Detect which cell encompasses the target text, then output its (x, y) center coordinate. 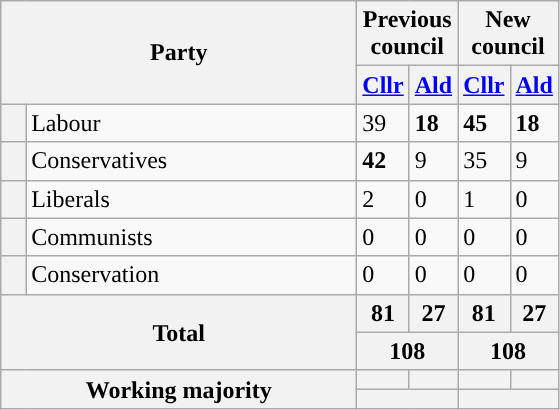
1 (484, 199)
Conservatives (192, 161)
45 (484, 123)
Communists (192, 237)
Party (179, 52)
Total (179, 332)
42 (383, 161)
35 (484, 161)
New council (508, 34)
39 (383, 123)
Liberals (192, 199)
Labour (192, 123)
Previous council (408, 34)
Working majority (179, 389)
Conservation (192, 275)
2 (383, 199)
